Scan for the cell matching the given text and deliver its [x, y] coordinate at center. 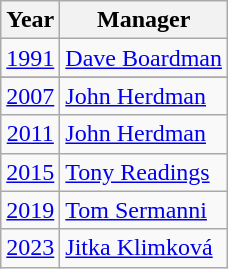
2015 [30, 172]
Tony Readings [144, 172]
2011 [30, 134]
2019 [30, 210]
1991 [30, 58]
Dave Boardman [144, 58]
Tom Sermanni [144, 210]
2023 [30, 248]
2007 [30, 96]
Year [30, 20]
Manager [144, 20]
Jitka Klimková [144, 248]
